Return (x, y) of the center of cell containing provided text 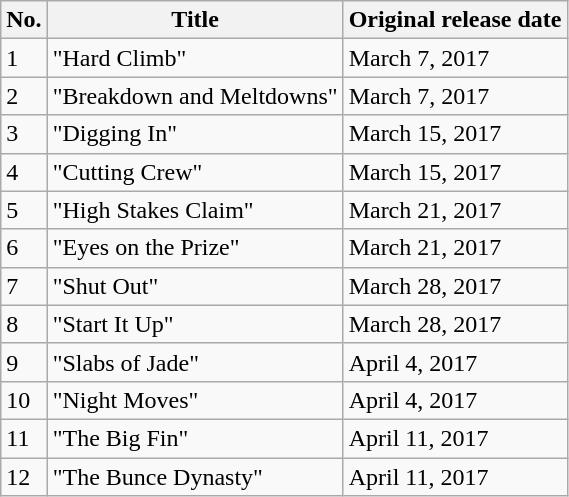
"The Big Fin" (195, 438)
"Hard Climb" (195, 58)
"Cutting Crew" (195, 172)
No. (24, 20)
"Start It Up" (195, 324)
"Slabs of Jade" (195, 362)
"The Bunce Dynasty" (195, 477)
11 (24, 438)
5 (24, 210)
"Digging In" (195, 134)
3 (24, 134)
"Breakdown and Meltdowns" (195, 96)
9 (24, 362)
8 (24, 324)
Title (195, 20)
"Shut Out" (195, 286)
12 (24, 477)
10 (24, 400)
"Night Moves" (195, 400)
4 (24, 172)
Original release date (455, 20)
"High Stakes Claim" (195, 210)
7 (24, 286)
1 (24, 58)
6 (24, 248)
2 (24, 96)
"Eyes on the Prize" (195, 248)
